Return (X, Y) of the center of cell containing provided text 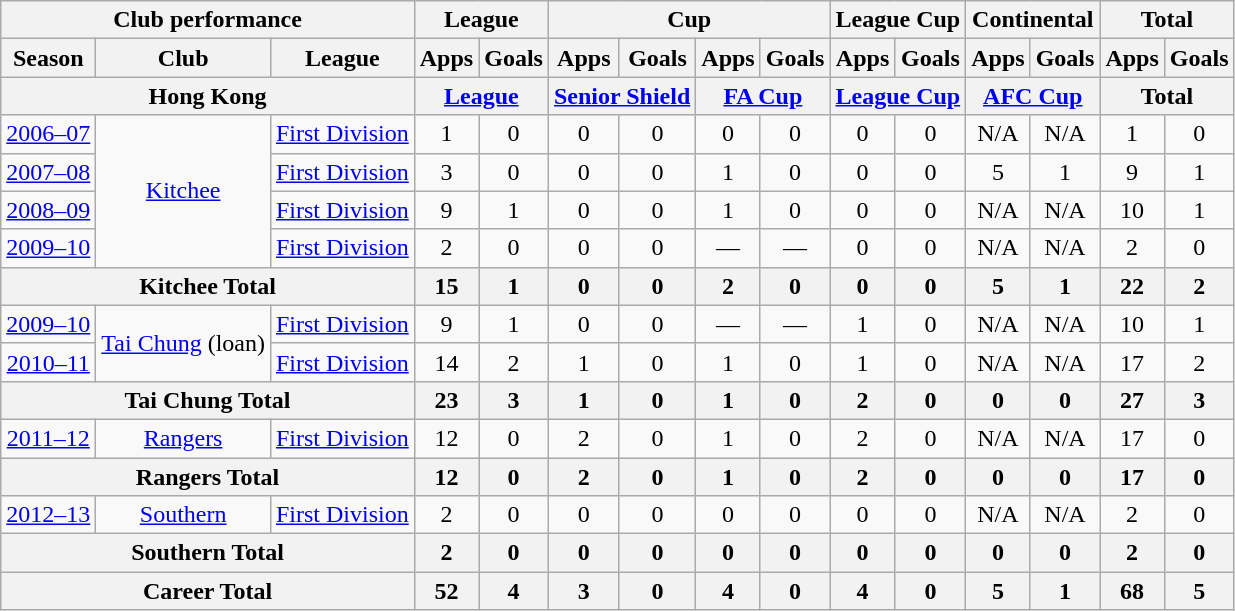
AFC Cup (1033, 96)
Season (48, 58)
2007–08 (48, 172)
52 (446, 591)
2012–13 (48, 515)
2011–12 (48, 438)
Rangers (184, 438)
Southern Total (208, 553)
68 (1132, 591)
FA Cup (763, 96)
22 (1132, 286)
Cup (689, 20)
Rangers Total (208, 477)
Tai Chung (loan) (184, 343)
Career Total (208, 591)
Continental (1033, 20)
Club performance (208, 20)
2008–09 (48, 210)
Kitchee (184, 191)
14 (446, 362)
23 (446, 400)
Hong Kong (208, 96)
Senior Shield (622, 96)
Club (184, 58)
27 (1132, 400)
Southern (184, 515)
2010–11 (48, 362)
15 (446, 286)
2006–07 (48, 134)
Kitchee Total (208, 286)
Tai Chung Total (208, 400)
